Output the [X, Y] coordinate of the center of the cell containing the given text.  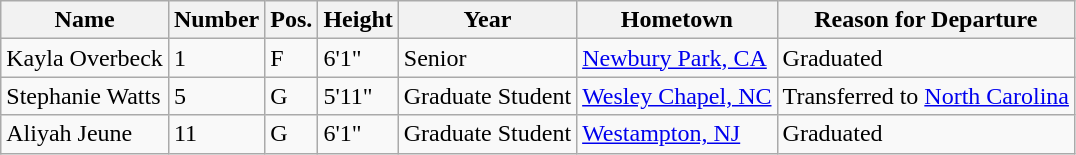
Kayla Overbeck [85, 58]
Height [358, 20]
Westampton, NJ [677, 134]
Newbury Park, CA [677, 58]
Pos. [292, 20]
1 [216, 58]
5'11" [358, 96]
F [292, 58]
Hometown [677, 20]
Senior [487, 58]
11 [216, 134]
Number [216, 20]
Name [85, 20]
Wesley Chapel, NC [677, 96]
Aliyah Jeune [85, 134]
5 [216, 96]
Reason for Departure [926, 20]
Year [487, 20]
Transferred to North Carolina [926, 96]
Stephanie Watts [85, 96]
